Provide the [X, Y] coordinate of the cell's center where the given text is located.  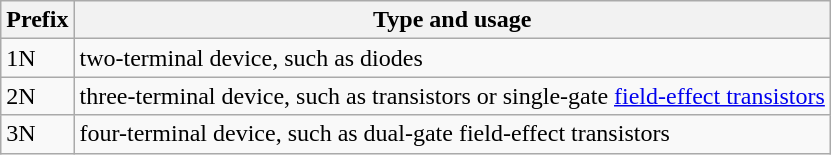
3N [38, 134]
three-terminal device, such as transistors or single-gate field-effect transistors [452, 96]
1N [38, 58]
Type and usage [452, 20]
four-terminal device, such as dual-gate field-effect transistors [452, 134]
2N [38, 96]
two-terminal device, such as diodes [452, 58]
Prefix [38, 20]
